Find where the given text appears and provide that cell's center as (x, y) coordinate. 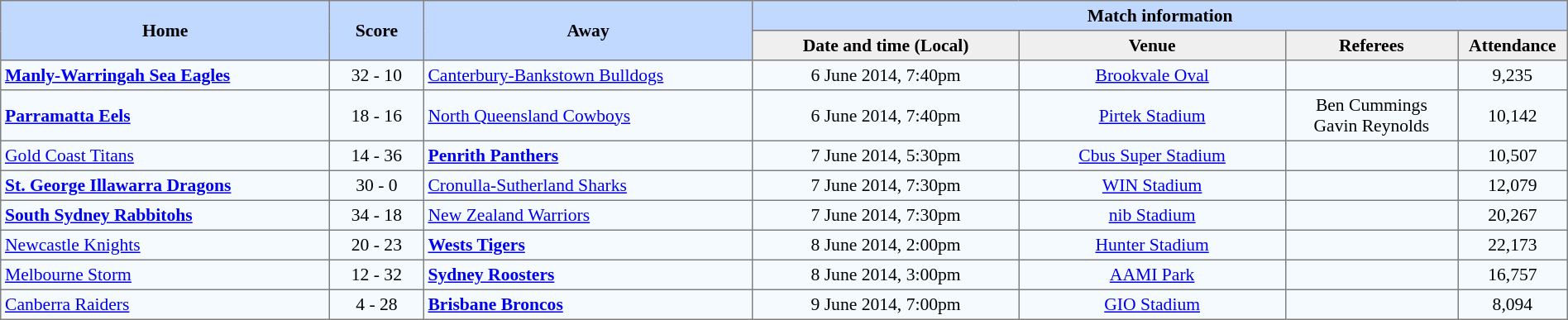
10,507 (1513, 155)
14 - 36 (377, 155)
Melbourne Storm (165, 275)
Match information (1159, 16)
32 - 10 (377, 75)
WIN Stadium (1152, 185)
10,142 (1513, 116)
34 - 18 (377, 215)
12 - 32 (377, 275)
8 June 2014, 3:00pm (886, 275)
Pirtek Stadium (1152, 116)
8 June 2014, 2:00pm (886, 245)
Ben CummingsGavin Reynolds (1371, 116)
Penrith Panthers (588, 155)
12,079 (1513, 185)
22,173 (1513, 245)
nib Stadium (1152, 215)
Date and time (Local) (886, 45)
Brookvale Oval (1152, 75)
20,267 (1513, 215)
GIO Stadium (1152, 304)
16,757 (1513, 275)
Cronulla-Sutherland Sharks (588, 185)
St. George Illawarra Dragons (165, 185)
20 - 23 (377, 245)
Wests Tigers (588, 245)
Canberra Raiders (165, 304)
Brisbane Broncos (588, 304)
Score (377, 31)
7 June 2014, 5:30pm (886, 155)
9 June 2014, 7:00pm (886, 304)
Cbus Super Stadium (1152, 155)
Hunter Stadium (1152, 245)
South Sydney Rabbitohs (165, 215)
Parramatta Eels (165, 116)
4 - 28 (377, 304)
9,235 (1513, 75)
Attendance (1513, 45)
Referees (1371, 45)
Venue (1152, 45)
Away (588, 31)
8,094 (1513, 304)
AAMI Park (1152, 275)
Manly-Warringah Sea Eagles (165, 75)
Home (165, 31)
18 - 16 (377, 116)
30 - 0 (377, 185)
Gold Coast Titans (165, 155)
North Queensland Cowboys (588, 116)
Newcastle Knights (165, 245)
New Zealand Warriors (588, 215)
Sydney Roosters (588, 275)
Canterbury-Bankstown Bulldogs (588, 75)
